Return [x, y] of the center of cell containing provided text 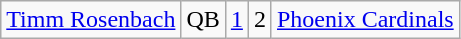
1 [236, 20]
2 [260, 20]
Phoenix Cardinals [365, 20]
Timm Rosenbach [91, 20]
QB [203, 20]
